Find where the given text appears and provide that cell's center as (X, Y) coordinate. 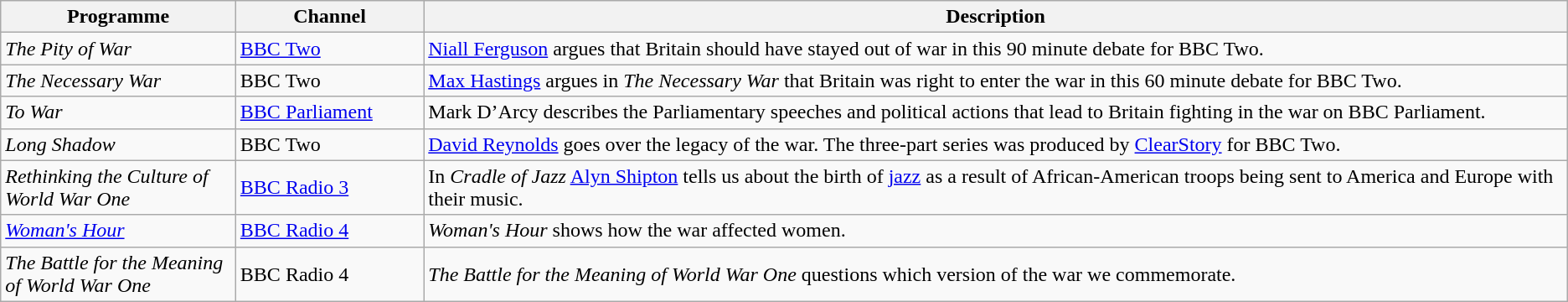
The Necessary War (119, 81)
Channel (329, 17)
David Reynolds goes over the legacy of the war. The three-part series was produced by ClearStory for BBC Two. (995, 144)
The Battle for the Meaning of World War One (119, 273)
The Pity of War (119, 49)
Description (995, 17)
Woman's Hour shows how the war affected women. (995, 231)
Programme (119, 17)
BBC Radio 3 (329, 188)
BBC Parliament (329, 112)
Max Hastings argues in The Necessary War that Britain was right to enter the war in this 60 minute debate for BBC Two. (995, 81)
Woman's Hour (119, 231)
Niall Ferguson argues that Britain should have stayed out of war in this 90 minute debate for BBC Two. (995, 49)
Rethinking the Culture of World War One (119, 188)
The Battle for the Meaning of World War One questions which version of the war we commemorate. (995, 273)
To War (119, 112)
Mark D’Arcy describes the Parliamentary speeches and political actions that lead to Britain fighting in the war on BBC Parliament. (995, 112)
Long Shadow (119, 144)
